From the cell containing the given text, extract its center point as (X, Y) coordinate. 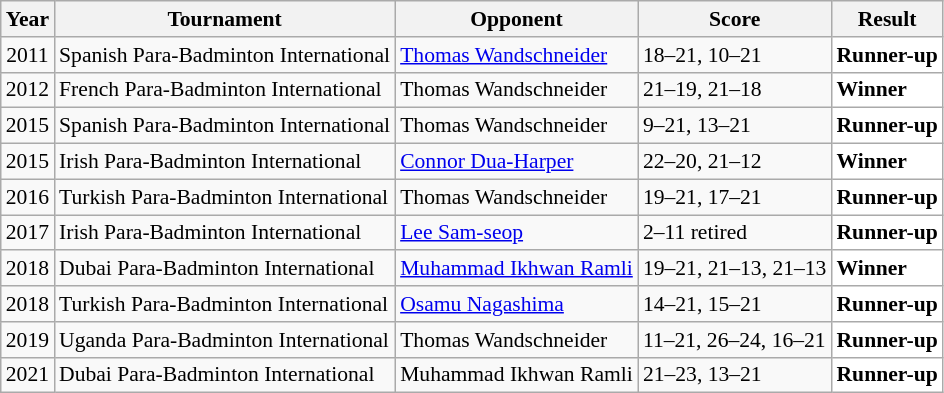
Score (735, 19)
2–11 retired (735, 233)
22–20, 21–12 (735, 162)
Opponent (516, 19)
2021 (28, 375)
2011 (28, 55)
18–21, 10–21 (735, 55)
Result (886, 19)
2012 (28, 90)
2016 (28, 197)
Tournament (224, 19)
2019 (28, 340)
French Para-Badminton International (224, 90)
21–19, 21–18 (735, 90)
Lee Sam-seop (516, 233)
14–21, 15–21 (735, 304)
21–23, 13–21 (735, 375)
Uganda Para-Badminton International (224, 340)
2017 (28, 233)
11–21, 26–24, 16–21 (735, 340)
19–21, 17–21 (735, 197)
Connor Dua-Harper (516, 162)
19–21, 21–13, 21–13 (735, 269)
Year (28, 19)
9–21, 13–21 (735, 126)
Osamu Nagashima (516, 304)
